Determine the [X, Y] coordinate at the center of the cell enclosing the given text.  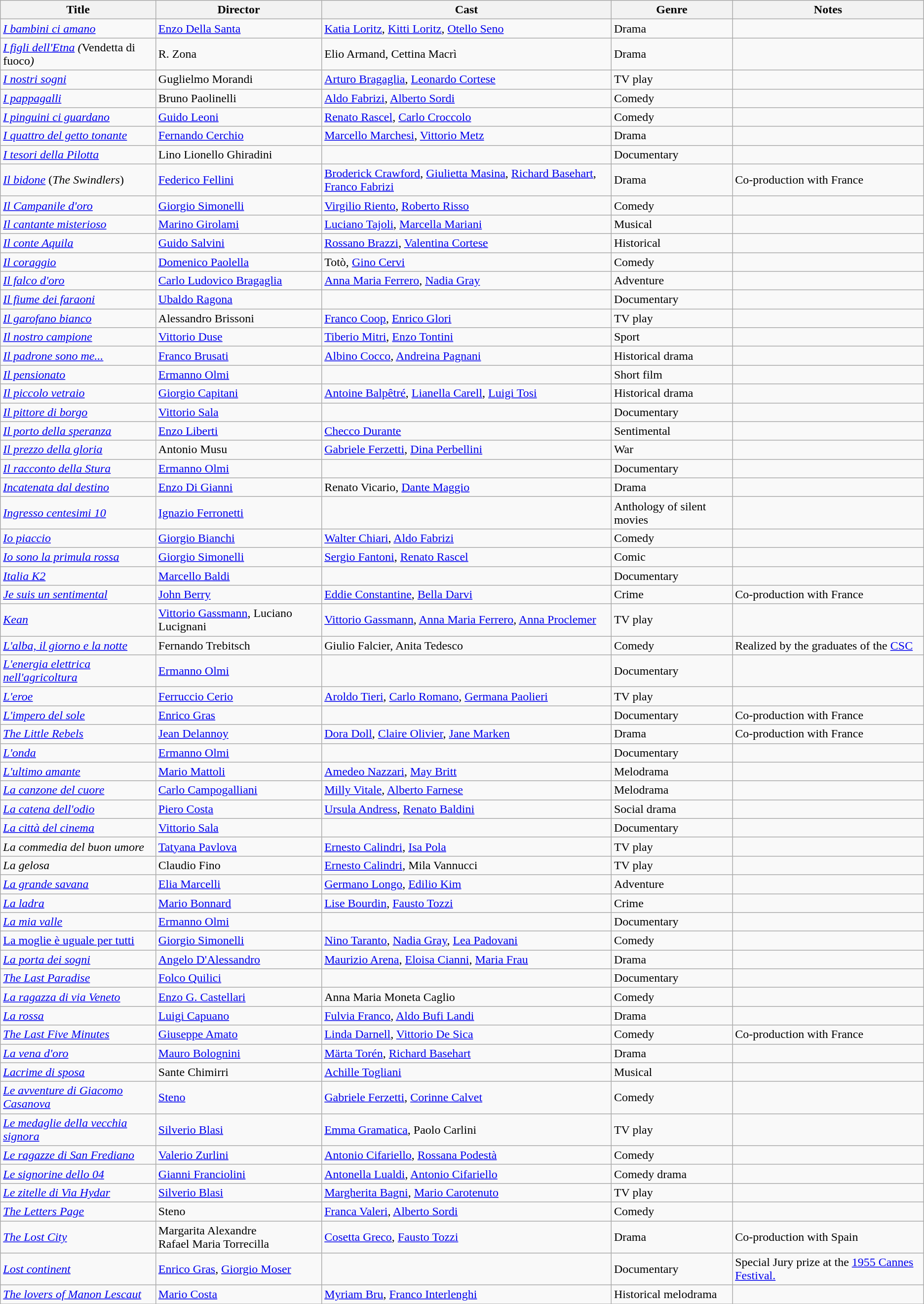
L'energia elettrica nell'agricoltura [78, 671]
Achille Togliani [467, 1072]
La città del cinema [78, 828]
I nostri sogni [78, 79]
Guido Leoni [238, 117]
Comic [671, 557]
Il piccolo vetraio [78, 393]
Historical [671, 243]
Rossano Brazzi, Valentina Cortese [467, 243]
Amedeo Nazzari, May Britt [467, 771]
Special Jury prize at the 1955 Cannes Festival. [828, 1269]
La porta dei sogni [78, 959]
Franco Brusati [238, 356]
Luciano Tajoli, Marcella Mariani [467, 224]
Mario Mattoli [238, 771]
Director [238, 10]
Anthology of silent movies [671, 512]
Ernesto Calindri, Mila Vannucci [467, 865]
Sergio Fantoni, Renato Rascel [467, 557]
War [671, 450]
Antonella Lualdi, Antonio Cifariello [467, 1174]
Ubaldo Ragona [238, 300]
Il conte Aquila [78, 243]
Gabriele Ferzetti, Dina Perbellini [467, 450]
Angelo D'Alessandro [238, 959]
Je suis un sentimental [78, 595]
Arturo Bragaglia, Leonardo Cortese [467, 79]
Sentimental [671, 431]
L'eroe [78, 696]
Alessandro Brissoni [238, 318]
La vena d'oro [78, 1053]
The Last Paradise [78, 978]
Cast [467, 10]
Enzo Della Santa [238, 29]
Germano Longo, Edilio Kim [467, 884]
Il garofano bianco [78, 318]
Incatenata dal destino [78, 487]
Il racconto della Stura [78, 468]
John Berry [238, 595]
Elio Armand, Cettina Macrì [467, 54]
Io sono la primula rossa [78, 557]
Mario Costa [238, 1295]
Franca Valeri, Alberto Sordi [467, 1211]
Marcello Marchesi, Vittorio Metz [467, 136]
Walter Chiari, Aldo Fabrizi [467, 538]
L'onda [78, 753]
La moglie è uguale per tutti [78, 941]
Milly Vitale, Alberto Farnese [467, 790]
Katia Loritz, Kitti Loritz, Otello Seno [467, 29]
Albino Cocco, Andreina Pagnani [467, 356]
Nino Taranto, Nadia Gray, Lea Padovani [467, 941]
Domenico Paolella [238, 262]
Lise Bourdin, Fausto Tozzi [467, 903]
Ferruccio Cerio [238, 696]
Enrico Gras [238, 715]
Franco Coop, Enrico Glori [467, 318]
Aroldo Tieri, Carlo Romano, Germana Paolieri [467, 696]
Il prezzo della gloria [78, 450]
Valerio Zurlini [238, 1155]
Le ragazze di San Frediano [78, 1155]
Il falco d'oro [78, 281]
Antonio Cifariello, Rossana Podestà [467, 1155]
Short film [671, 375]
Claudio Fino [238, 865]
Folco Quilici [238, 978]
La mia valle [78, 922]
The lovers of Manon Lescaut [78, 1295]
Giuseppe Amato [238, 1035]
Margarita AlexandreRafael Maria Torrecilla [238, 1237]
Social drama [671, 809]
Fulvia Franco, Aldo Bufi Landi [467, 1016]
Realized by the graduates of the CSC [828, 646]
Fernando Cerchio [238, 136]
Ursula Andress, Renato Baldini [467, 809]
Checco Durante [467, 431]
Vittorio Gassmann, Luciano Lucignani [238, 620]
Co-production with Spain [828, 1237]
Vittorio Gassmann, Anna Maria Ferrero, Anna Proclemer [467, 620]
Giulio Falcier, Anita Tedesco [467, 646]
Virgilio Riento, Roberto Risso [467, 205]
Elia Marcelli [238, 884]
Emma Gramatica, Paolo Carlini [467, 1129]
Aldo Fabrizi, Alberto Sordi [467, 98]
La ladra [78, 903]
Dora Doll, Claire Olivier, Jane Marken [467, 734]
Le zitelle di Via Hydar [78, 1192]
Renato Rascel, Carlo Croccolo [467, 117]
Title [78, 10]
La ragazza di via Veneto [78, 997]
L'ultimo amante [78, 771]
Le medaglie della vecchia signora [78, 1129]
Märta Torén, Richard Basehart [467, 1053]
Marcello Baldi [238, 576]
Giorgio Capitani [238, 393]
Broderick Crawford, Giulietta Masina, Richard Basehart, Franco Fabrizi [467, 180]
Lacrime di sposa [78, 1072]
Il cantante misterioso [78, 224]
Il coraggio [78, 262]
Il Campanile d'oro [78, 205]
Ignazio Ferronetti [238, 512]
I pappagalli [78, 98]
Antoine Balpêtré, Lianella Carell, Luigi Tosi [467, 393]
La grande savana [78, 884]
La rossa [78, 1016]
Carlo Campogalliani [238, 790]
Bruno Paolinelli [238, 98]
The Last Five Minutes [78, 1035]
I bambini ci amano [78, 29]
Notes [828, 10]
Jean Delannoy [238, 734]
Enzo Liberti [238, 431]
Il padrone sono me... [78, 356]
Gianni Franciolini [238, 1174]
Renato Vicario, Dante Maggio [467, 487]
Federico Fellini [238, 180]
Gabriele Ferzetti, Corinne Calvet [467, 1098]
Tatyana Pavlova [238, 846]
Enzo G. Castellari [238, 997]
Anna Maria Moneta Caglio [467, 997]
Genre [671, 10]
La gelosa [78, 865]
Myriam Bru, Franco Interlenghi [467, 1295]
Guglielmo Morandi [238, 79]
Antonio Musu [238, 450]
Tiberio Mitri, Enzo Tontini [467, 337]
Guido Salvini [238, 243]
Mauro Bolognini [238, 1053]
Il porto della speranza [78, 431]
Anna Maria Ferrero, Nadia Gray [467, 281]
Le avventure di Giacomo Casanova [78, 1098]
R. Zona [238, 54]
Io piaccio [78, 538]
Il bidone (The Swindlers) [78, 180]
Cosetta Greco, Fausto Tozzi [467, 1237]
Linda Darnell, Vittorio De Sica [467, 1035]
Eddie Constantine, Bella Darvi [467, 595]
Mario Bonnard [238, 903]
The Letters Page [78, 1211]
Enzo Di Gianni [238, 487]
Italia K2 [78, 576]
Fernando Trebitsch [238, 646]
La catena dell'odio [78, 809]
Il pittore di borgo [78, 412]
Enrico Gras, Giorgio Moser [238, 1269]
Vittorio Duse [238, 337]
Le signorine dello 04 [78, 1174]
La canzone del cuore [78, 790]
La commedia del buon umore [78, 846]
Piero Costa [238, 809]
Ingresso centesimi 10 [78, 512]
Totò, Gino Cervi [467, 262]
L'impero del sole [78, 715]
Sport [671, 337]
Margherita Bagni, Mario Carotenuto [467, 1192]
I quattro del getto tonante [78, 136]
Il pensionato [78, 375]
I figli dell'Etna (Vendetta di fuoco) [78, 54]
L'alba, il giorno e la notte [78, 646]
Marino Girolami [238, 224]
Il nostro campione [78, 337]
Kean [78, 620]
Il fiume dei faraoni [78, 300]
Lost continent [78, 1269]
Lino Lionello Ghiradini [238, 154]
The Lost City [78, 1237]
Maurizio Arena, Eloisa Cianni, Maria Frau [467, 959]
I tesori della Pilotta [78, 154]
Historical melodrama [671, 1295]
Comedy drama [671, 1174]
Carlo Ludovico Bragaglia [238, 281]
Luigi Capuano [238, 1016]
I pinguini ci guardano [78, 117]
Giorgio Bianchi [238, 538]
The Little Rebels [78, 734]
Ernesto Calindri, Isa Pola [467, 846]
Sante Chimirri [238, 1072]
